Return (X, Y) of the center of cell containing provided text 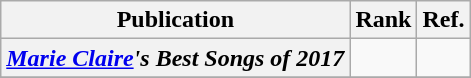
Rank (384, 20)
Marie Claire's Best Songs of 2017 (176, 58)
Ref. (444, 20)
Publication (176, 20)
